Scan for the cell matching the given text and deliver its (x, y) coordinate at center. 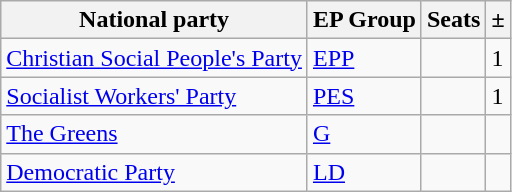
PES (364, 96)
National party (154, 20)
Christian Social People's Party (154, 58)
EPP (364, 58)
Seats (453, 20)
EP Group (364, 20)
Democratic Party (154, 172)
The Greens (154, 134)
LD (364, 172)
± (498, 20)
Socialist Workers' Party (154, 96)
G (364, 134)
